Output the (x, y) coordinate of the center of the cell containing the given text.  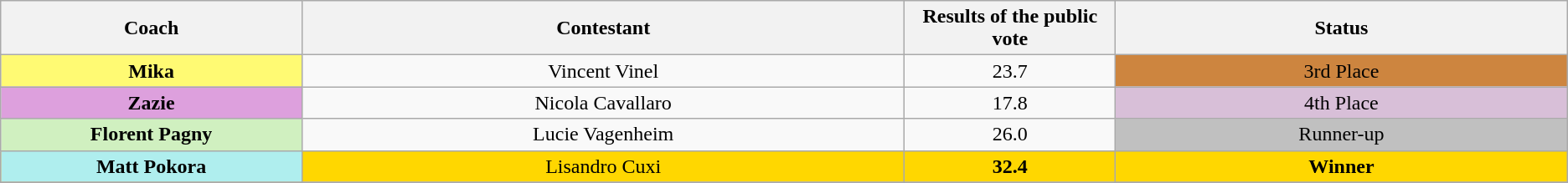
Lucie Vagenheim (603, 135)
Nicola Cavallaro (603, 103)
4th Place (1342, 103)
Matt Pokora (152, 166)
Status (1342, 28)
Vincent Vinel (603, 71)
17.8 (1010, 103)
32.4 (1010, 166)
Lisandro Cuxi (603, 166)
Florent Pagny (152, 135)
Runner-up (1342, 135)
Contestant (603, 28)
Mika (152, 71)
Zazie (152, 103)
23.7 (1010, 71)
26.0 (1010, 135)
Results of the public vote (1010, 28)
3rd Place (1342, 71)
Winner (1342, 166)
Coach (152, 28)
